Return the (x, y) coordinate for the center point of the cell that contains the specified text.  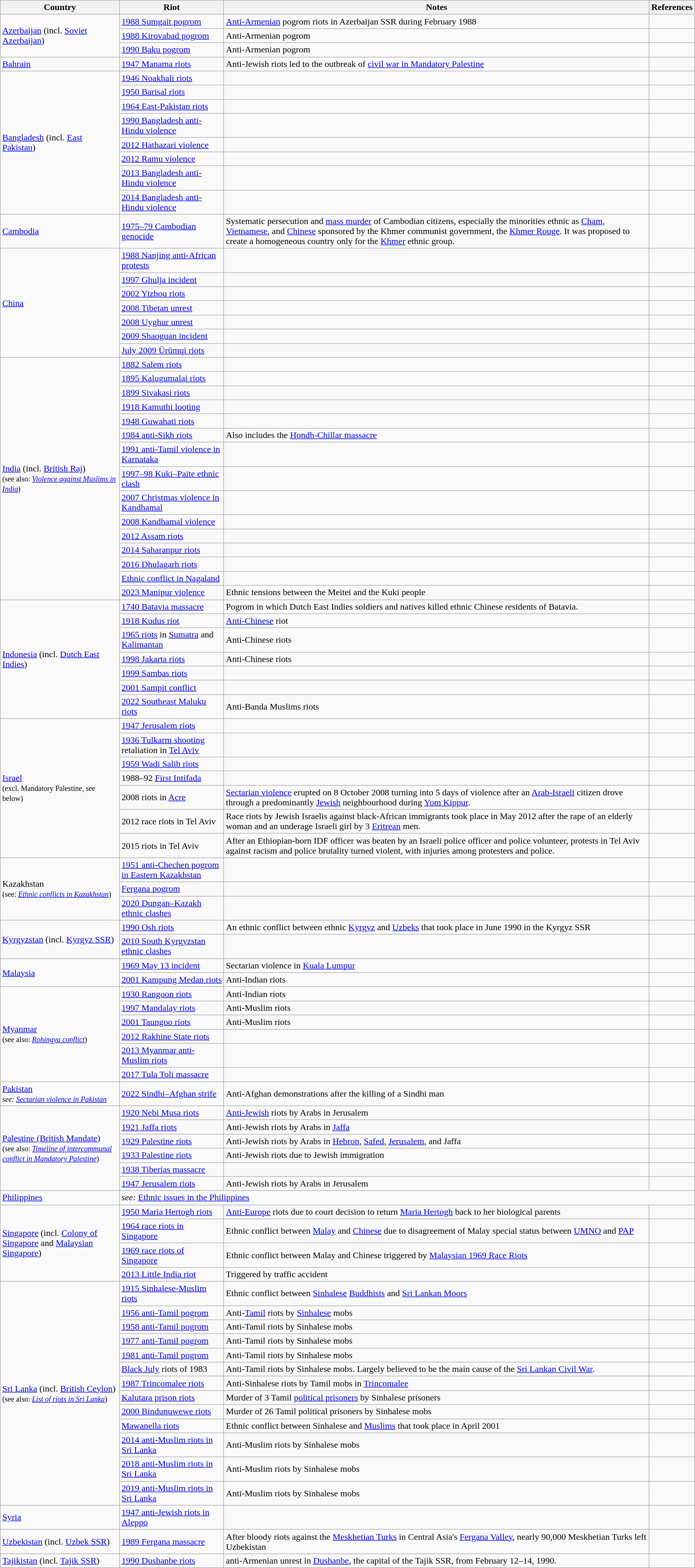
India (incl. British Raj)(see also: Violence against Muslims in India) (60, 478)
Syria (60, 1517)
2008 Uyghur unrest (172, 322)
Black July riots of 1983 (172, 1369)
1956 anti-Tamil pogrom (172, 1312)
Anti-Jewish riots led to the outbreak of civil war in Mandatory Palestine (437, 64)
2016 Dhulagarh riots (172, 564)
1988 Kirovabad pogrom (172, 36)
Riot (172, 7)
1930 Rangoon riots (172, 994)
1987 Trincomalee riots (172, 1383)
Anti-Sinhalese riots by Tamil mobs in Trincomalee (437, 1383)
1950 Maria Hertogh riots (172, 1212)
1989 Fergana massacre (172, 1542)
1975–79 Cambodian genocide (172, 231)
Philippines (60, 1198)
Ethnic tensions between the Meitei and the Kuki people (437, 593)
2017 Tula Toli massacre (172, 1075)
1921 Jaffa riots (172, 1127)
Ethnic conflict between Sinhalese and Muslims that took place in April 2001 (437, 1426)
1920 Nebi Musa riots (172, 1113)
Ethnic conflict between Sinhalese Buddhists and Sri Lankan Moors (437, 1293)
1951 anti-Chechen pogrom in Eastern Kazakhstan (172, 870)
Notes (437, 7)
Singapore (incl. Colony of Singapore and Malaysian Singapore) (60, 1243)
2022 Southeast Maluku riots (172, 707)
Uzbekistan (incl. Uzbek SSR) (60, 1542)
2012 Hathazari violence (172, 145)
1997–98 Kuki–Paite ethnic clash (172, 478)
anti-Armenian unrest in Dushanbe, the capital of the Tajik SSR, from February 12–14, 1990. (437, 1561)
2013 Bangladesh anti-Hindu violence (172, 178)
Anti-Afghan demonstrations after the killing of a Sindhi man (437, 1094)
1969 May 13 incident (172, 965)
1969 race riots of Singapore (172, 1255)
Myanmar (see also: Rohingya conflict) (60, 1034)
Anti-Jewish riots by Arabs in Jaffa (437, 1127)
Cambodia (60, 231)
Anti-Tamil riots by Sinhalese mobs. Largely believed to be the main cause of the Sri Lankan Civil War. (437, 1369)
1948 Guwahati riots (172, 421)
Bahrain (60, 64)
2012 Rakhine State riots (172, 1036)
1895 Kalugumalai riots (172, 379)
Kalutara prison riots (172, 1397)
1958 anti-Tamil pogrom (172, 1327)
2002 Yizhou riots (172, 294)
Anti-Banda Muslims riots (437, 707)
2008 Tibetan unrest (172, 308)
Indonesia (incl. Dutch East Indies) (60, 659)
Pogrom in which Dutch East Indies soldiers and natives killed ethnic Chinese residents of Batavia. (437, 607)
1990 Baku pogrom (172, 50)
After bloody riots against the Meskhetian Turks in Central Asia's Fergana Valley, nearly 90,000 Meskhetian Turks left Uzbekistan (437, 1542)
Ethnic conflict in Nagaland (172, 578)
Kyrgyzstan (incl. Kyrgyz SSR) (60, 939)
Ethnic conflict between Malay and Chinese due to disagreement of Malay special status between UMNO and PAP (437, 1231)
1947 anti-Jewish riots in Aleppo (172, 1517)
1990 Bangladesh anti-Hindu violence (172, 126)
1964 East-Pakistan riots (172, 106)
Anti-Jewish riots due to Jewish immigration (437, 1155)
1988 Nanjing anti-African protests (172, 261)
1918 Kamuthi looting (172, 407)
2012 race riots in Tel Aviv (172, 822)
Azerbaijan (incl. Soviet Azerbaijan) (60, 36)
2012 Ramu violence (172, 159)
Ethnic conflict between Malay and Chinese triggered by Malaysian 1969 Race Riots (437, 1255)
2001 Sampit conflict (172, 687)
1882 Salem riots (172, 364)
2012 Assam riots (172, 536)
Anti-Jewish riots by Arabs in Hebron, Safed, Jerusalem, and Jaffa (437, 1141)
2000 Bindunuwewe riots (172, 1412)
Bangladesh (incl. East Pakistan) (60, 143)
Sectarian violence in Kuala Lumpur (437, 965)
Anti-Europe riots due to court decision to return Maria Hertogh back to her biological parents (437, 1212)
2018 anti-Muslim riots in Sri Lanka (172, 1469)
2014 Saharanpur riots (172, 550)
1946 Noakhali riots (172, 78)
1990 Dushanbe riots (172, 1561)
2022 Sindhi–Afghan strife (172, 1094)
2013 Little India riot (172, 1274)
Mawanella riots (172, 1426)
An ethnic conflict between ethnic Kyrgyz and Uzbeks that took place in June 1990 in the Kyrgyz SSR (437, 927)
References (672, 7)
1977 anti-Tamil pogrom (172, 1341)
2019 anti-Muslim riots in Sri Lanka (172, 1493)
Country (60, 7)
1929 Palestine riots (172, 1141)
2001 Taungoo riots (172, 1022)
2014 Bangladesh anti-Hindu violence (172, 202)
Kazakhstan (see: Ethnic conflicts in Kazakhstan) (60, 889)
Triggered by traffic accident (437, 1274)
1991 anti-Tamil violence in Karnataka (172, 454)
1950 Barisal riots (172, 92)
2008 riots in Acre (172, 797)
2015 riots in Tel Aviv (172, 845)
Anti-Chinese riot (437, 621)
Anti-Armenian pogrom riots in Azerbaijan SSR during February 1988 (437, 22)
Fergana pogrom (172, 889)
1918 Kudus riot (172, 621)
2001 Kampung Medan riots (172, 980)
Malaysia (60, 973)
1915 Sinhalese-Muslim riots (172, 1293)
2020 Dungan–Kazakh ethnic clashes (172, 908)
Sri Lanka (incl. British Ceylon) (see also: List of riots in Sri Lanka) (60, 1393)
1933 Palestine riots (172, 1155)
Also includes the Hondh-Chillar massacre (437, 435)
1964 race riots in Singapore (172, 1231)
1988 Sumgait pogrom (172, 22)
July 2009 Ürümqi riots (172, 350)
2013 Myanmar anti-Muslim riots (172, 1056)
1997 Mandalay riots (172, 1008)
Tajikistan (incl. Tajik SSR) (60, 1561)
China (60, 303)
1959 Wadi Salib riots (172, 764)
2014 anti-Muslim riots in Sri Lanka (172, 1445)
Israel (excl. Mandatory Palestine, see below) (60, 788)
Murder of 3 Tamil political prisoners by Sinhalese prisoners (437, 1397)
1999 Sambas riots (172, 673)
1740 Batavia massacre (172, 607)
1997 Ghulja incident (172, 280)
2008 Kandhamal violence (172, 522)
Palestine (British Mandate) (see also: Timeline of intercommunal conflict in Mandatory Palestine) (60, 1148)
1947 Manama riots (172, 64)
1938 Tiberias massacre (172, 1169)
1988–92 First Intifada (172, 778)
1936 Tulkarm shooting retaliation in Tel Aviv (172, 744)
2010 South Kyrgyzstan ethnic clashes (172, 947)
Pakistan see: Sectarian violence in Pakistan (60, 1094)
1981 anti-Tamil pogrom (172, 1355)
see: Ethnic issues in the Philippines (407, 1198)
1984 anti-Sikh riots (172, 435)
1998 Jakarta riots (172, 659)
2007 Christmas violence in Kandhamal (172, 503)
Murder of 26 Tamil political prisoners by Sinhalese mobs (437, 1412)
1899 Sivakasi riots (172, 393)
1990 Osh riots (172, 927)
2009 Shaoguan incident (172, 336)
2023 Manipur violence (172, 593)
1965 riots in Sumatra and Kalimantan (172, 640)
